Detect which cell encompasses the target text, then output its (x, y) center coordinate. 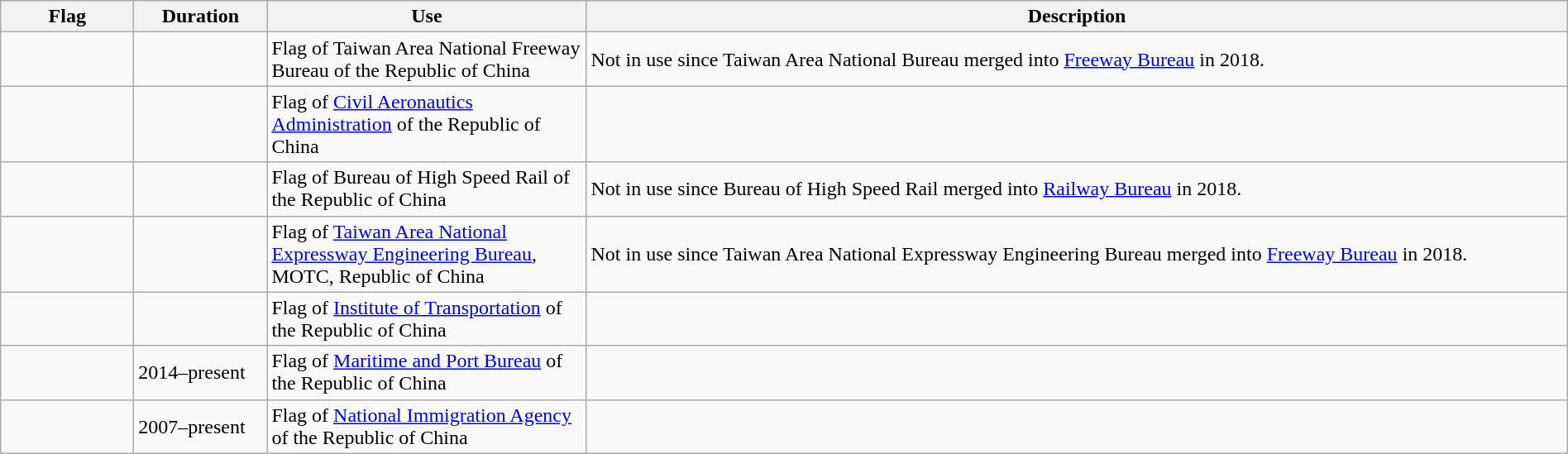
Flag of National Immigration Agency of the Republic of China (427, 427)
Not in use since Bureau of High Speed Rail merged into Railway Bureau in 2018. (1077, 189)
Flag of Bureau of High Speed Rail of the Republic of China (427, 189)
Duration (200, 17)
Flag (68, 17)
Flag of Taiwan Area National Freeway Bureau of the Republic of China (427, 60)
Not in use since Taiwan Area National Bureau merged into Freeway Bureau in 2018. (1077, 60)
2014–present (200, 372)
Flag of Civil Aeronautics Administration of the Republic of China (427, 124)
Use (427, 17)
Flag of Taiwan Area National Expressway Engineering Bureau, MOTC, Republic of China (427, 254)
Flag of Maritime and Port Bureau of the Republic of China (427, 372)
Not in use since Taiwan Area National Expressway Engineering Bureau merged into Freeway Bureau in 2018. (1077, 254)
Description (1077, 17)
Flag of Institute of Transportation of the Republic of China (427, 319)
2007–present (200, 427)
